For the text-containing cell, return its midpoint in (x, y) coordinate format. 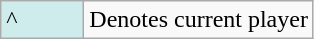
Denotes current player (199, 20)
^ (42, 20)
